Return (x, y) of the center of cell containing provided text 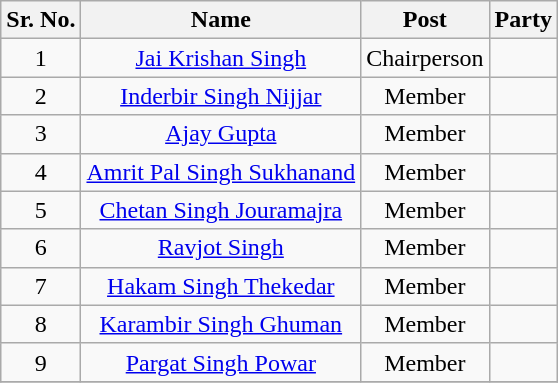
Chairperson (425, 58)
Sr. No. (41, 20)
5 (41, 210)
Name (221, 20)
Inderbir Singh Nijjar (221, 96)
Post (425, 20)
8 (41, 324)
3 (41, 134)
Karambir Singh Ghuman (221, 324)
Ravjot Singh (221, 248)
Hakam Singh Thekedar (221, 286)
4 (41, 172)
Party (523, 20)
Amrit Pal Singh Sukhanand (221, 172)
6 (41, 248)
1 (41, 58)
Ajay Gupta (221, 134)
Pargat Singh Powar (221, 362)
Jai Krishan Singh (221, 58)
9 (41, 362)
7 (41, 286)
Chetan Singh Jouramajra (221, 210)
2 (41, 96)
